Detect which cell encompasses the target text, then output its (x, y) center coordinate. 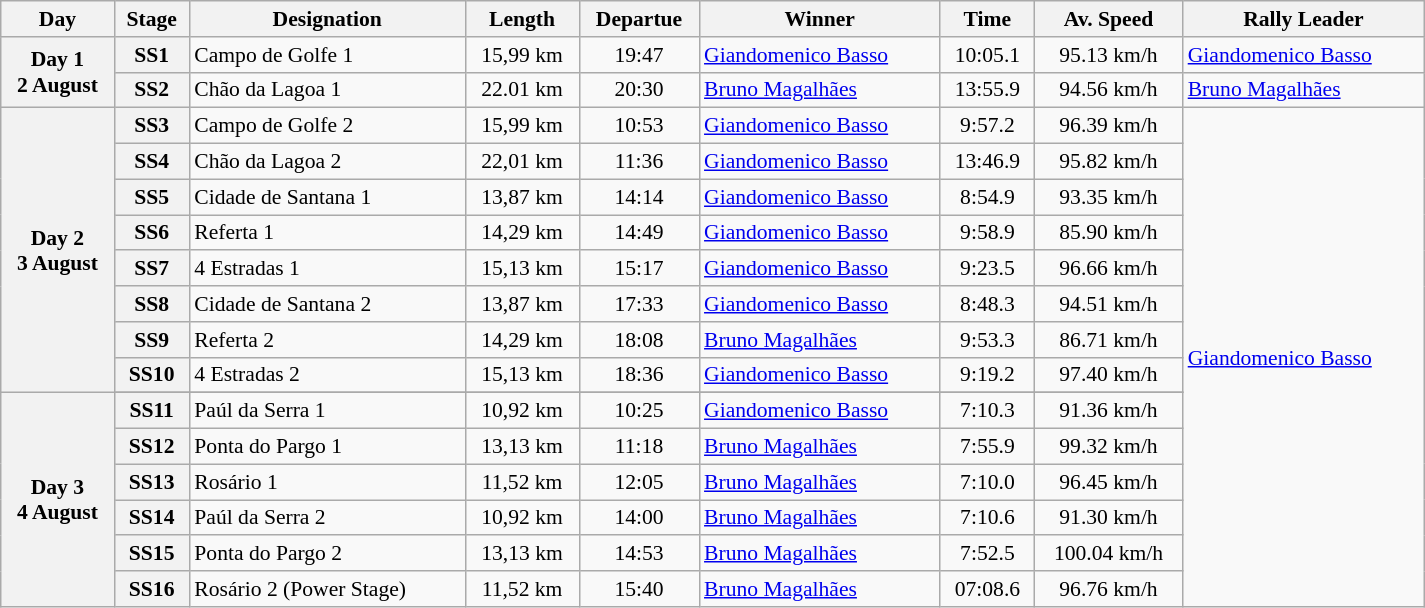
7:10.6 (987, 518)
Designation (327, 19)
SS1 (152, 55)
Rosário 2 (Power Stage) (327, 589)
SS9 (152, 340)
SS6 (152, 233)
18:36 (639, 375)
8:48.3 (987, 304)
20:30 (639, 90)
86.71 km/h (1108, 340)
Length (522, 19)
Cidade de Santana 1 (327, 197)
94.51 km/h (1108, 304)
SS5 (152, 197)
07:08.6 (987, 589)
SS12 (152, 447)
96.45 km/h (1108, 482)
Chão da Lagoa 1 (327, 90)
14:49 (639, 233)
Stage (152, 19)
99.32 km/h (1108, 447)
85.90 km/h (1108, 233)
91.30 km/h (1108, 518)
97.40 km/h (1108, 375)
12:05 (639, 482)
Day 12 August (58, 72)
95.82 km/h (1108, 162)
100.04 km/h (1108, 554)
SS10 (152, 375)
7:55.9 (987, 447)
SS16 (152, 589)
15:40 (639, 589)
Av. Speed (1108, 19)
Time (987, 19)
Referta 2 (327, 340)
Campo de Golfe 1 (327, 55)
SS2 (152, 90)
Ponta do Pargo 2 (327, 554)
95.13 km/h (1108, 55)
10:05.1 (987, 55)
11:18 (639, 447)
SS8 (152, 304)
14:00 (639, 518)
SS3 (152, 126)
SS15 (152, 554)
96.39 km/h (1108, 126)
Departue (639, 19)
Rosário 1 (327, 482)
Campo de Golfe 2 (327, 126)
SS7 (152, 269)
96.76 km/h (1108, 589)
91.36 km/h (1108, 411)
9:53.3 (987, 340)
9:19.2 (987, 375)
9:23.5 (987, 269)
Rally Leader (1304, 19)
Winner (820, 19)
10:53 (639, 126)
96.66 km/h (1108, 269)
SS14 (152, 518)
7:52.5 (987, 554)
9:57.2 (987, 126)
Day 23 August (58, 250)
Ponta do Pargo 1 (327, 447)
13:55.9 (987, 90)
Referta 1 (327, 233)
14:14 (639, 197)
4 Estradas 1 (327, 269)
11:36 (639, 162)
9:58.9 (987, 233)
14:53 (639, 554)
SS4 (152, 162)
Day (58, 19)
SS13 (152, 482)
Chão da Lagoa 2 (327, 162)
18:08 (639, 340)
15:17 (639, 269)
Paúl da Serra 2 (327, 518)
7:10.3 (987, 411)
93.35 km/h (1108, 197)
8:54.9 (987, 197)
22.01 km (522, 90)
17:33 (639, 304)
Day 34 August (58, 500)
13:46.9 (987, 162)
10:25 (639, 411)
94.56 km/h (1108, 90)
Paúl da Serra 1 (327, 411)
4 Estradas 2 (327, 375)
22,01 km (522, 162)
19:47 (639, 55)
SS11 (152, 411)
Cidade de Santana 2 (327, 304)
7:10.0 (987, 482)
